Find where the given text appears and provide that cell's center as [X, Y] coordinate. 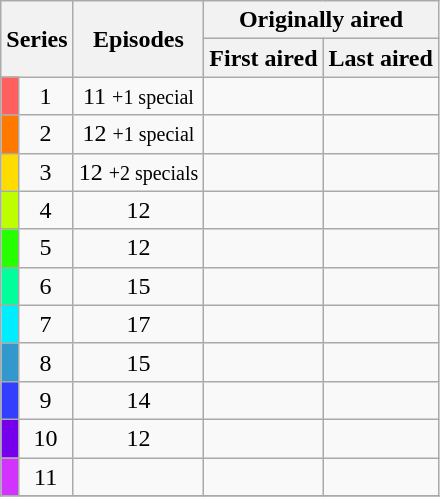
14 [138, 400]
12 +1 special [138, 134]
8 [46, 362]
12 +2 specials [138, 172]
4 [46, 210]
Last aired [380, 58]
5 [46, 248]
10 [46, 438]
9 [46, 400]
6 [46, 286]
17 [138, 324]
2 [46, 134]
11 +1 special [138, 96]
7 [46, 324]
1 [46, 96]
3 [46, 172]
Series [37, 39]
Originally aired [322, 20]
Episodes [138, 39]
11 [46, 477]
First aired [264, 58]
